Return (x, y) of the center of cell containing provided text 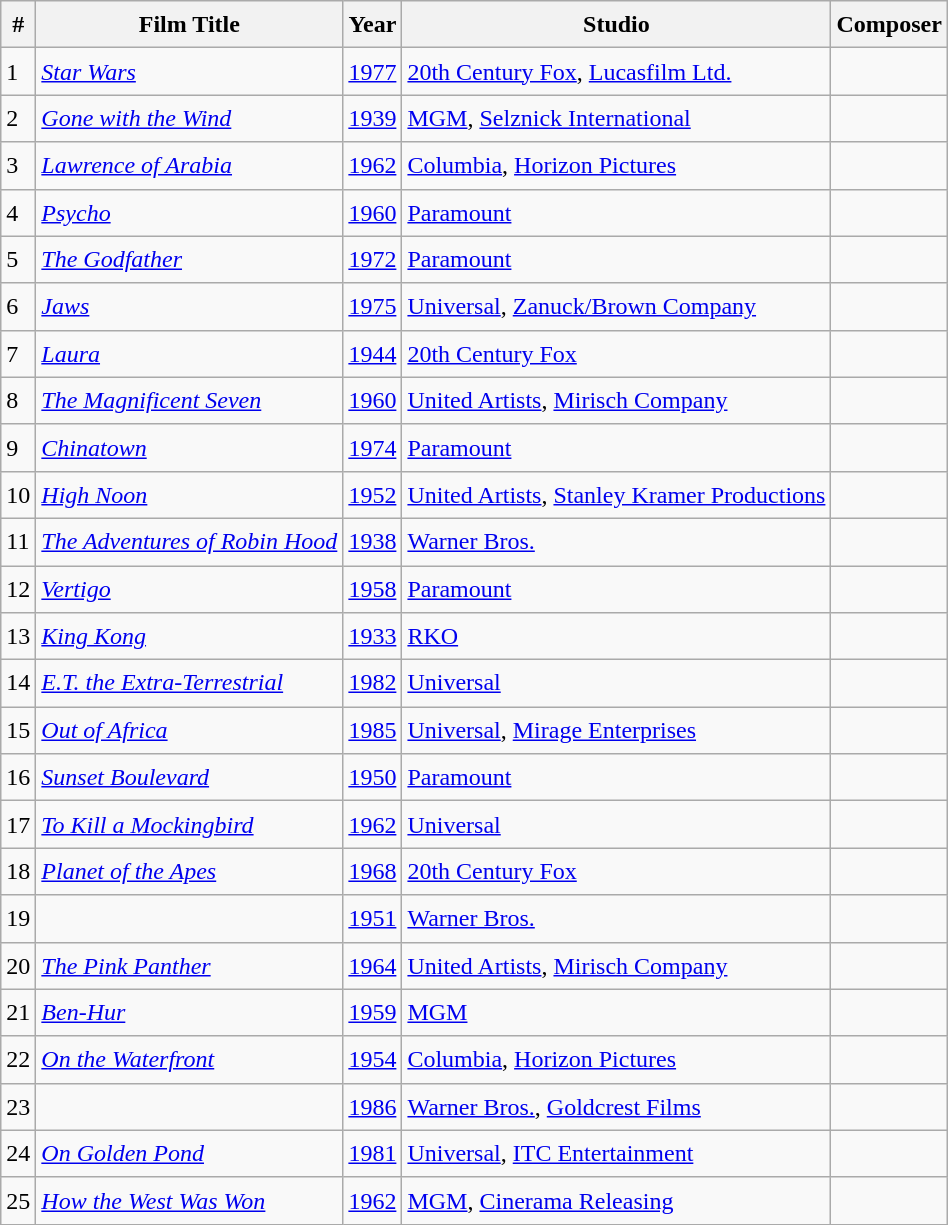
12 (18, 590)
High Noon (190, 494)
On Golden Pond (190, 1154)
1954 (372, 1060)
Chinatown (190, 448)
Laura (190, 354)
17 (18, 824)
Star Wars (190, 72)
1958 (372, 590)
How the West Was Won (190, 1200)
23 (18, 1106)
4 (18, 212)
1951 (372, 918)
King Kong (190, 636)
9 (18, 448)
Year (372, 24)
Planet of the Apes (190, 872)
18 (18, 872)
MGM (616, 1012)
MGM, Cinerama Releasing (616, 1200)
1944 (372, 354)
25 (18, 1200)
15 (18, 730)
13 (18, 636)
14 (18, 684)
20th Century Fox, Lucasfilm Ltd. (616, 72)
E.T. the Extra-Terrestrial (190, 684)
1981 (372, 1154)
1964 (372, 966)
Lawrence of Arabia (190, 166)
1952 (372, 494)
1977 (372, 72)
Ben-Hur (190, 1012)
# (18, 24)
1986 (372, 1106)
Universal, Zanuck/Brown Company (616, 306)
Gone with the Wind (190, 118)
On the Waterfront (190, 1060)
Vertigo (190, 590)
Universal, ITC Entertainment (616, 1154)
20 (18, 966)
24 (18, 1154)
8 (18, 400)
6 (18, 306)
Jaws (190, 306)
Out of Africa (190, 730)
1938 (372, 542)
Warner Bros., Goldcrest Films (616, 1106)
10 (18, 494)
1 (18, 72)
MGM, Selznick International (616, 118)
Studio (616, 24)
Psycho (190, 212)
5 (18, 260)
1975 (372, 306)
1950 (372, 778)
The Godfather (190, 260)
The Adventures of Robin Hood (190, 542)
Composer (889, 24)
22 (18, 1060)
United Artists, Stanley Kramer Productions (616, 494)
11 (18, 542)
1974 (372, 448)
1968 (372, 872)
To Kill a Mockingbird (190, 824)
The Pink Panther (190, 966)
16 (18, 778)
1939 (372, 118)
1933 (372, 636)
1985 (372, 730)
1982 (372, 684)
7 (18, 354)
1959 (372, 1012)
Universal, Mirage Enterprises (616, 730)
The Magnificent Seven (190, 400)
21 (18, 1012)
2 (18, 118)
RKO (616, 636)
3 (18, 166)
1972 (372, 260)
19 (18, 918)
Sunset Boulevard (190, 778)
Film Title (190, 24)
